Return the (X, Y) coordinate for the center point of the cell that contains the specified text.  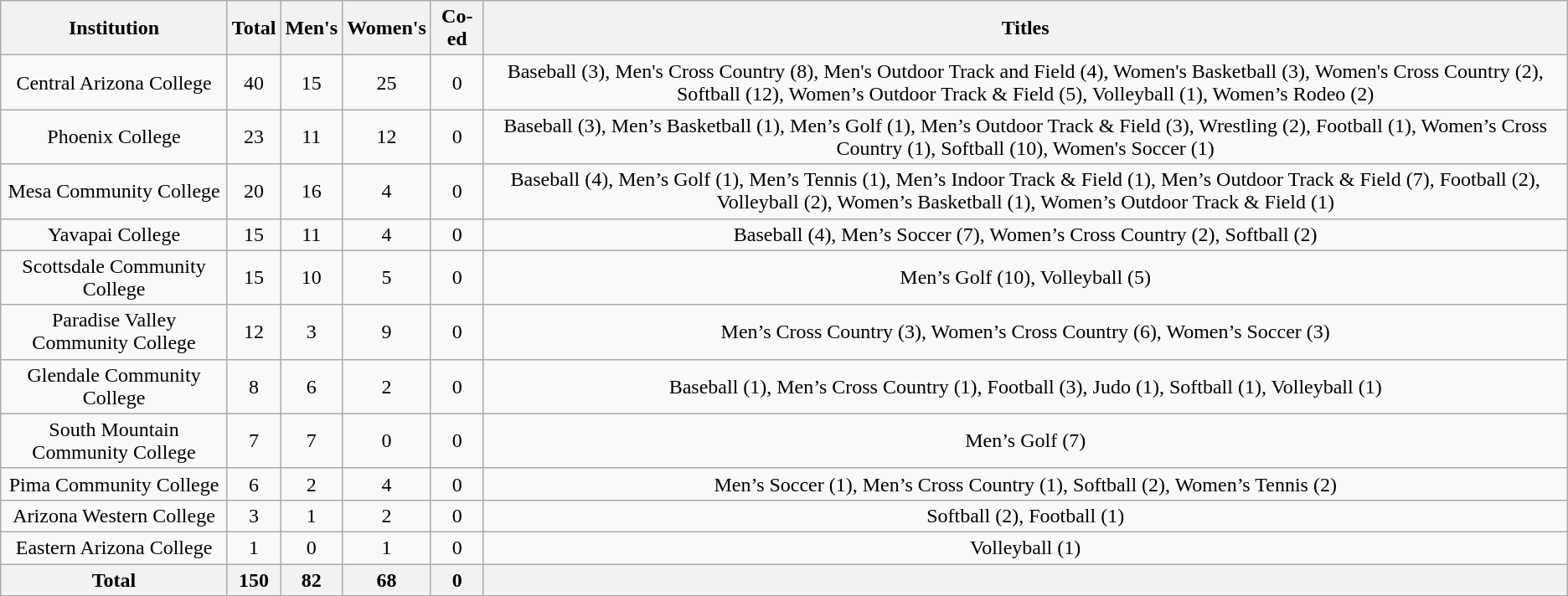
Men’s Golf (7) (1025, 440)
Phoenix College (114, 137)
Co-ed (457, 28)
Arizona Western College (114, 516)
Central Arizona College (114, 82)
150 (254, 580)
Scottsdale Community College (114, 278)
Titles (1025, 28)
9 (387, 331)
10 (312, 278)
Baseball (4), Men’s Soccer (7), Women’s Cross Country (2), Softball (2) (1025, 234)
23 (254, 137)
40 (254, 82)
Softball (2), Football (1) (1025, 516)
Glendale Community College (114, 387)
Men's (312, 28)
Baseball (1), Men’s Cross Country (1), Football (3), Judo (1), Softball (1), Volleyball (1) (1025, 387)
Men’s Cross Country (3), Women’s Cross Country (6), Women’s Soccer (3) (1025, 331)
8 (254, 387)
Institution (114, 28)
25 (387, 82)
Pima Community College (114, 484)
Men’s Golf (10), Volleyball (5) (1025, 278)
16 (312, 191)
68 (387, 580)
20 (254, 191)
Men’s Soccer (1), Men’s Cross Country (1), Softball (2), Women’s Tennis (2) (1025, 484)
Mesa Community College (114, 191)
Volleyball (1) (1025, 547)
5 (387, 278)
82 (312, 580)
Women's (387, 28)
Yavapai College (114, 234)
South Mountain Community College (114, 440)
Paradise Valley Community College (114, 331)
Eastern Arizona College (114, 547)
